For the text-containing cell, return its midpoint in (X, Y) coordinate format. 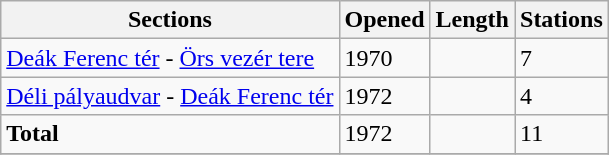
Déli pályaudvar - Deák Ferenc tér (170, 96)
11 (561, 134)
Length (472, 20)
Sections (170, 20)
Stations (561, 20)
7 (561, 58)
4 (561, 96)
Deák Ferenc tér - Örs vezér tere (170, 58)
Opened (384, 20)
Total (170, 134)
1970 (384, 58)
